Extract the [X, Y] coordinate from the center of the cell holding the provided text.  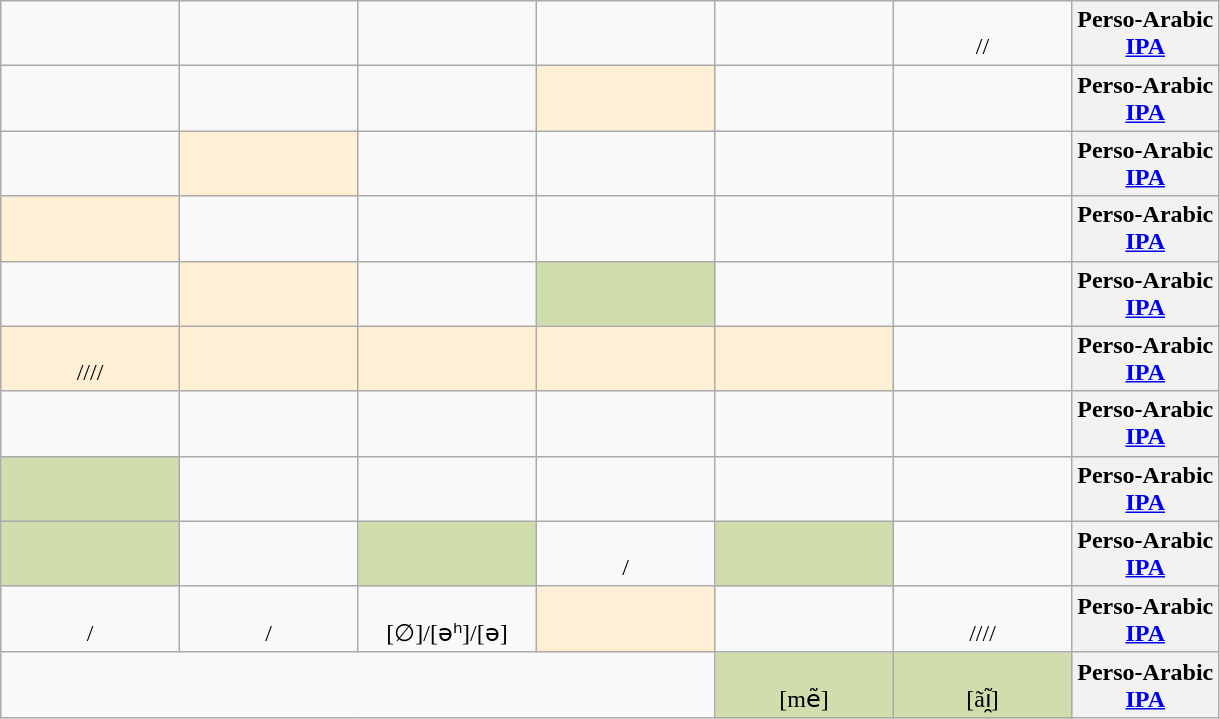
// [982, 34]
[ãĩ̯] [982, 685]
[mẽ] [804, 685]
[ə]/[əʰ]/[∅] [447, 619]
